Search for the cell housing the specified text and yield its [X, Y] center coordinate. 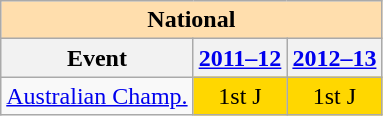
2011–12 [240, 58]
National [192, 20]
2012–13 [334, 58]
Event [97, 58]
Australian Champ. [97, 96]
